Locate the cell with the specified text and output its (X, Y) center coordinate. 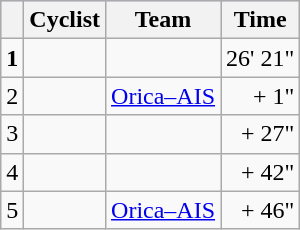
2 (12, 96)
+ 42" (260, 172)
Cyclist (65, 20)
4 (12, 172)
Time (260, 20)
+ 46" (260, 210)
+ 27" (260, 134)
3 (12, 134)
26' 21" (260, 58)
5 (12, 210)
+ 1" (260, 96)
1 (12, 58)
Team (164, 20)
